Detect which cell encompasses the target text, then output its [X, Y] center coordinate. 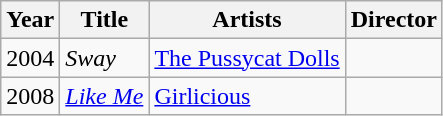
Like Me [104, 96]
Artists [247, 20]
Sway [104, 58]
Director [394, 20]
2004 [30, 58]
Title [104, 20]
2008 [30, 96]
Girlicious [247, 96]
The Pussycat Dolls [247, 58]
Year [30, 20]
